Return (x, y) of the center of cell containing provided text 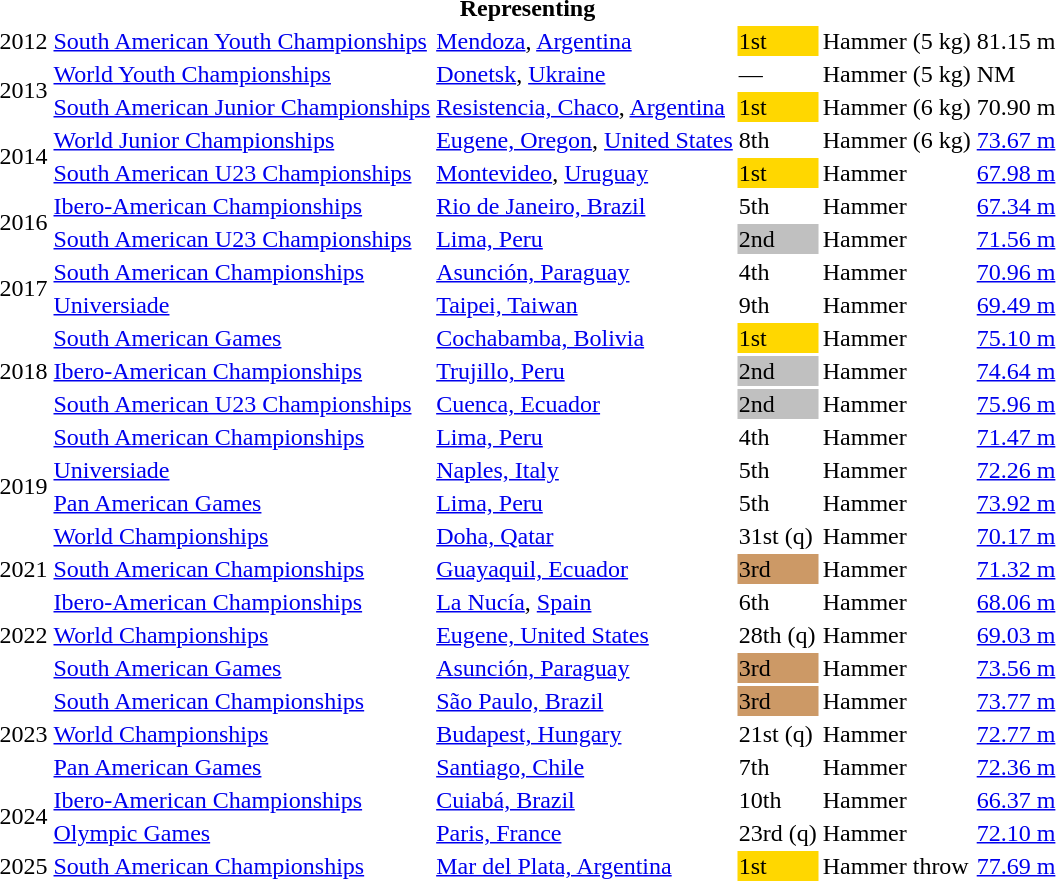
Resistencia, Chaco, Argentina (585, 107)
Naples, Italy (585, 470)
Eugene, Oregon, United States (585, 140)
21st (q) (778, 734)
South American Youth Championships (242, 41)
8th (778, 140)
Rio de Janeiro, Brazil (585, 206)
— (778, 74)
Eugene, United States (585, 635)
Montevideo, Uruguay (585, 173)
10th (778, 800)
Cochabamba, Bolivia (585, 338)
Hammer throw (896, 866)
São Paulo, Brazil (585, 701)
Paris, France (585, 833)
28th (q) (778, 635)
Mar del Plata, Argentina (585, 866)
Trujillo, Peru (585, 371)
Cuenca, Ecuador (585, 404)
World Junior Championships (242, 140)
Taipei, Taiwan (585, 305)
9th (778, 305)
23rd (q) (778, 833)
Cuiabá, Brazil (585, 800)
7th (778, 767)
Mendoza, Argentina (585, 41)
Guayaquil, Ecuador (585, 569)
World Youth Championships (242, 74)
Donetsk, Ukraine (585, 74)
Olympic Games (242, 833)
Budapest, Hungary (585, 734)
La Nucía, Spain (585, 602)
6th (778, 602)
South American Junior Championships (242, 107)
Santiago, Chile (585, 767)
31st (q) (778, 536)
Doha, Qatar (585, 536)
